From the cell containing the given text, extract its center point as [X, Y] coordinate. 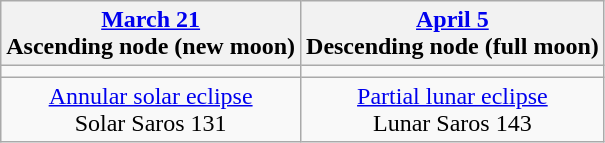
March 21Ascending node (new moon) [151, 34]
Partial lunar eclipseLunar Saros 143 [453, 110]
Annular solar eclipseSolar Saros 131 [151, 110]
April 5Descending node (full moon) [453, 34]
